Extract the (X, Y) coordinate from the center of the cell holding the provided text.  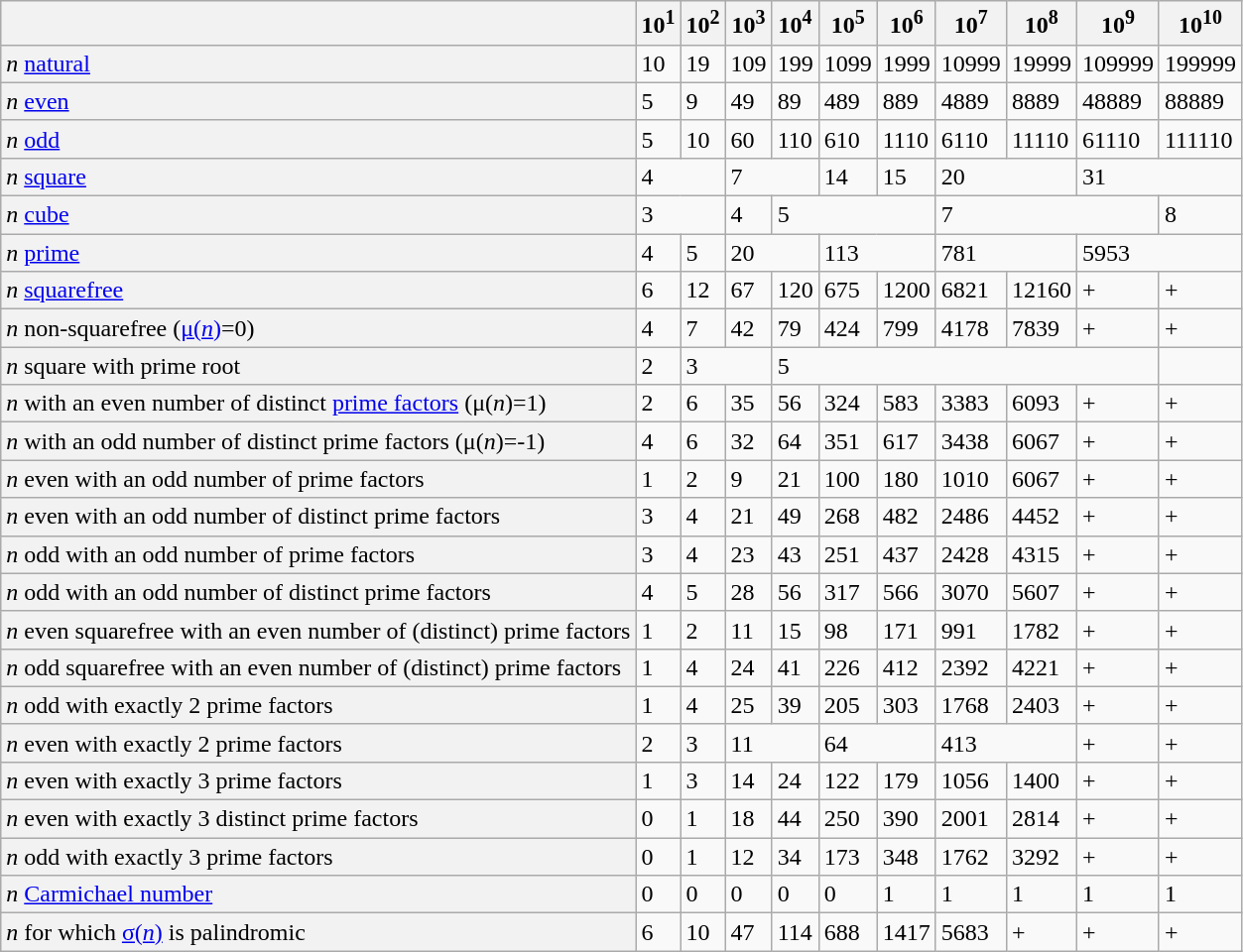
1200 (907, 291)
1768 (970, 705)
1999 (907, 63)
42 (748, 328)
303 (907, 705)
102 (702, 24)
34 (796, 857)
1110 (907, 139)
n even with an odd number of distinct prime factors (318, 517)
889 (907, 101)
566 (907, 592)
31 (1159, 177)
19999 (1042, 63)
199999 (1200, 63)
n cube (318, 215)
4178 (970, 328)
482 (907, 517)
781 (1006, 253)
n odd squarefree with an even number of (distinct) prime factors (318, 667)
179 (907, 780)
n Carmichael number (318, 894)
28 (748, 592)
4452 (1042, 517)
2428 (970, 554)
32 (748, 441)
100 (847, 479)
n even with exactly 3 distinct prime factors (318, 819)
98 (847, 630)
437 (907, 554)
n prime (318, 253)
48889 (1117, 101)
8 (1200, 215)
799 (907, 328)
n odd with exactly 3 prime factors (318, 857)
610 (847, 139)
109999 (1117, 63)
47 (748, 932)
413 (1006, 743)
23 (748, 554)
113 (877, 253)
n square (318, 177)
991 (970, 630)
88889 (1200, 101)
18 (748, 819)
4221 (1042, 667)
25 (748, 705)
41 (796, 667)
1417 (907, 932)
1400 (1042, 780)
103 (748, 24)
180 (907, 479)
171 (907, 630)
n for which σ(n) is palindromic (318, 932)
583 (907, 404)
268 (847, 517)
n squarefree (318, 291)
226 (847, 667)
5683 (970, 932)
106 (907, 24)
39 (796, 705)
317 (847, 592)
688 (847, 932)
351 (847, 441)
n even squarefree with an even number of (distinct) prime factors (318, 630)
3292 (1042, 857)
4889 (970, 101)
44 (796, 819)
12160 (1042, 291)
n square with prime root (318, 366)
3438 (970, 441)
2814 (1042, 819)
114 (796, 932)
67 (748, 291)
2001 (970, 819)
5953 (1159, 253)
5607 (1042, 592)
390 (907, 819)
60 (748, 139)
61110 (1117, 139)
n with an even number of distinct prime factors (μ(n)=1) (318, 404)
251 (847, 554)
205 (847, 705)
110 (796, 139)
n with an odd number of distinct prime factors (μ(n)=-1) (318, 441)
n odd with an odd number of distinct prime factors (318, 592)
1762 (970, 857)
412 (907, 667)
104 (796, 24)
n even (318, 101)
489 (847, 101)
250 (847, 819)
n odd with exactly 2 prime factors (318, 705)
10999 (970, 63)
89 (796, 101)
1099 (847, 63)
35 (748, 404)
n odd with an odd number of prime factors (318, 554)
105 (847, 24)
6093 (1042, 404)
2486 (970, 517)
n even with an odd number of prime factors (318, 479)
348 (907, 857)
101 (659, 24)
107 (970, 24)
3383 (970, 404)
8889 (1042, 101)
1782 (1042, 630)
2392 (970, 667)
324 (847, 404)
19 (702, 63)
7839 (1042, 328)
120 (796, 291)
4315 (1042, 554)
n natural (318, 63)
n non-squarefree (μ(n)=0) (318, 328)
199 (796, 63)
675 (847, 291)
3070 (970, 592)
173 (847, 857)
424 (847, 328)
11110 (1042, 139)
6821 (970, 291)
1056 (970, 780)
n even with exactly 2 prime factors (318, 743)
43 (796, 554)
6110 (970, 139)
122 (847, 780)
2403 (1042, 705)
n even with exactly 3 prime factors (318, 780)
617 (907, 441)
n odd (318, 139)
108 (1042, 24)
111110 (1200, 139)
79 (796, 328)
